Extract the (X, Y) coordinate from the center of the cell holding the provided text.  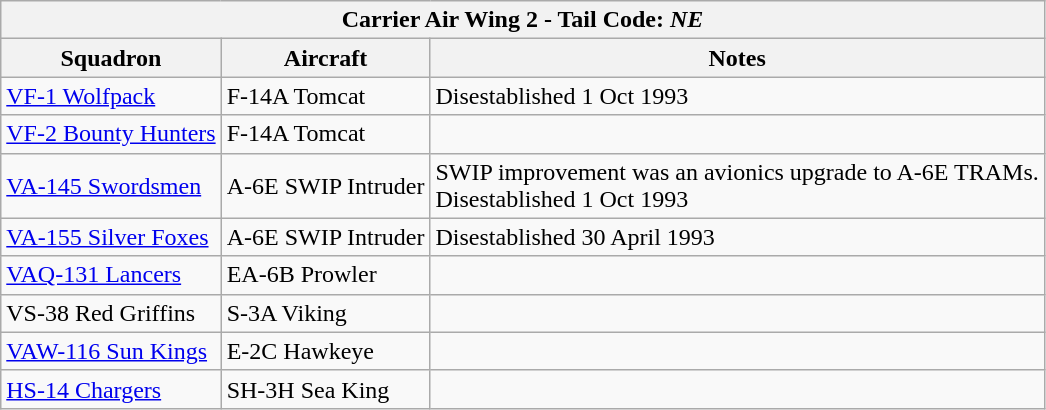
Carrier Air Wing 2 - Tail Code: NE (523, 20)
S-3A Viking (326, 313)
Squadron (111, 58)
VAW-116 Sun Kings (111, 351)
VF-2 Bounty Hunters (111, 134)
VA-145 Swordsmen (111, 186)
VA-155 Silver Foxes (111, 237)
VF-1 Wolfpack (111, 96)
VS-38 Red Griffins (111, 313)
E-2C Hawkeye (326, 351)
EA-6B Prowler (326, 275)
SH-3H Sea King (326, 389)
Disestablished 30 April 1993 (737, 237)
Notes (737, 58)
Disestablished 1 Oct 1993 (737, 96)
VAQ-131 Lancers (111, 275)
Aircraft (326, 58)
HS-14 Chargers (111, 389)
SWIP improvement was an avionics upgrade to A-6E TRAMs.Disestablished 1 Oct 1993 (737, 186)
